Output the [X, Y] coordinate of the center of the cell containing the given text.  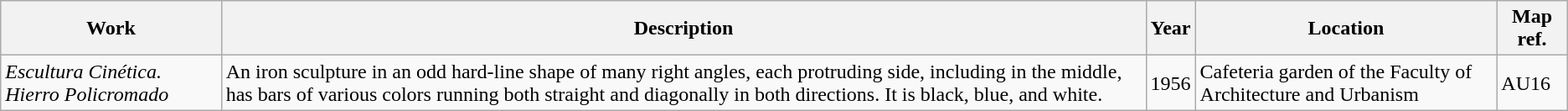
Work [111, 29]
AU16 [1532, 82]
1956 [1171, 82]
Description [683, 29]
Location [1346, 29]
Escultura Cinética. Hierro Policromado [111, 82]
Year [1171, 29]
Map ref. [1532, 29]
Cafeteria garden of the Faculty of Architecture and Urbanism [1346, 82]
